Capture the cell that displays the provided text and extract its [X, Y] central coordinate. 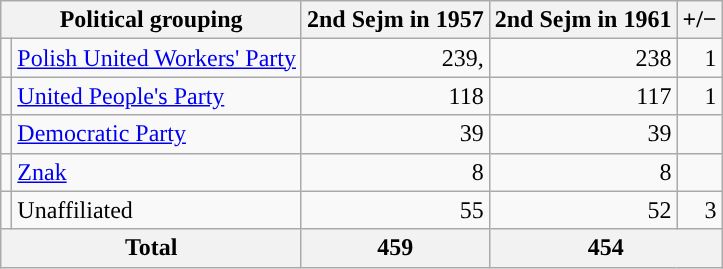
454 [606, 248]
2nd Sejm in 1961 [583, 20]
55 [395, 210]
United People's Party [157, 96]
52 [583, 210]
Political grouping [152, 20]
Polish United Workers' Party [157, 58]
239, [395, 58]
459 [395, 248]
+/− [700, 20]
2nd Sejm in 1957 [395, 20]
Democratic Party [157, 134]
Unaffiliated [157, 210]
117 [583, 96]
238 [583, 58]
118 [395, 96]
Total [152, 248]
Znak [157, 172]
3 [700, 210]
